Locate the cell with the specified text and output its (x, y) center coordinate. 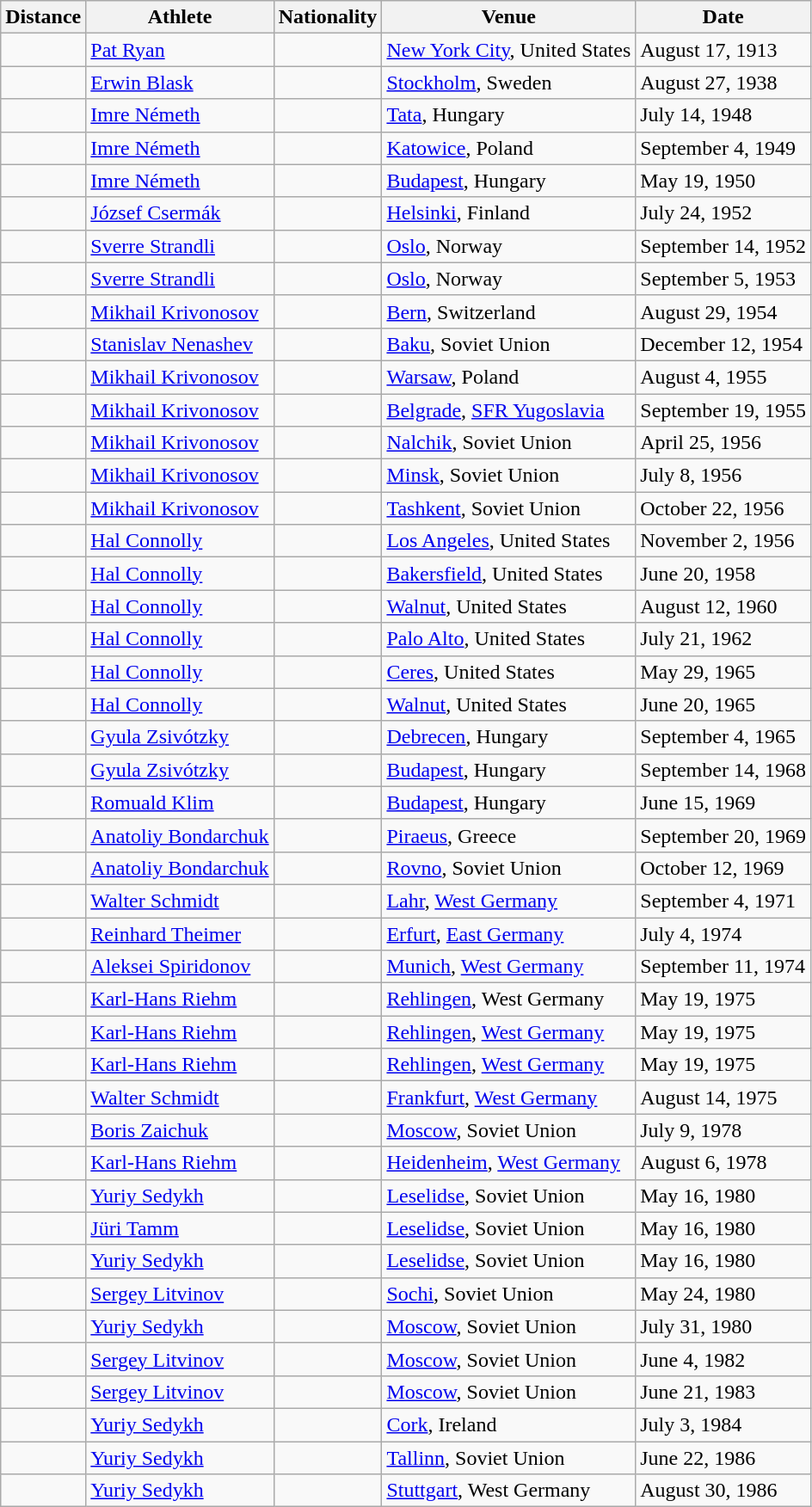
Lahr, West Germany (509, 901)
Los Angeles, United States (509, 541)
Helsinki, Finland (509, 213)
September 20, 1969 (723, 835)
July 21, 1962 (723, 639)
Bakersfield, United States (509, 574)
July 3, 1984 (723, 1424)
September 4, 1971 (723, 901)
April 25, 1956 (723, 443)
New York City, United States (509, 50)
Ceres, United States (509, 672)
June 20, 1958 (723, 574)
Date (723, 17)
July 24, 1952 (723, 213)
Rovno, Soviet Union (509, 868)
August 12, 1960 (723, 606)
Distance (43, 17)
Reinhard Theimer (180, 933)
Romuald Klim (180, 803)
June 22, 1986 (723, 1458)
July 9, 1978 (723, 1130)
Tata, Hungary (509, 115)
Erfurt, East Germany (509, 933)
Minsk, Soviet Union (509, 476)
September 4, 1965 (723, 737)
August 17, 1913 (723, 50)
June 21, 1983 (723, 1392)
Aleksei Spiridonov (180, 967)
July 4, 1974 (723, 933)
Frankfurt, West Germany (509, 1098)
August 30, 1986 (723, 1491)
August 4, 1955 (723, 377)
Tashkent, Soviet Union (509, 508)
October 22, 1956 (723, 508)
Katowice, Poland (509, 148)
Nationality (328, 17)
July 8, 1956 (723, 476)
Nalchik, Soviet Union (509, 443)
September 11, 1974 (723, 967)
June 4, 1982 (723, 1359)
Munich, West Germany (509, 967)
Heidenheim, West Germany (509, 1163)
August 27, 1938 (723, 83)
Warsaw, Poland (509, 377)
Erwin Blask (180, 83)
June 20, 1965 (723, 704)
May 29, 1965 (723, 672)
September 14, 1952 (723, 246)
September 14, 1968 (723, 770)
Venue (509, 17)
November 2, 1956 (723, 541)
August 29, 1954 (723, 311)
Debrecen, Hungary (509, 737)
July 14, 1948 (723, 115)
Palo Alto, United States (509, 639)
Belgrade, SFR Yugoslavia (509, 410)
September 4, 1949 (723, 148)
Bern, Switzerland (509, 311)
Stuttgart, West Germany (509, 1491)
June 15, 1969 (723, 803)
Baku, Soviet Union (509, 344)
Jüri Tamm (180, 1228)
July 31, 1980 (723, 1326)
May 24, 1980 (723, 1294)
October 12, 1969 (723, 868)
Cork, Ireland (509, 1424)
December 12, 1954 (723, 344)
Athlete (180, 17)
September 5, 1953 (723, 279)
Boris Zaichuk (180, 1130)
August 14, 1975 (723, 1098)
May 19, 1950 (723, 181)
August 6, 1978 (723, 1163)
Stanislav Nenashev (180, 344)
Piraeus, Greece (509, 835)
Tallinn, Soviet Union (509, 1458)
Stockholm, Sweden (509, 83)
Pat Ryan (180, 50)
József Csermák (180, 213)
Sochi, Soviet Union (509, 1294)
September 19, 1955 (723, 410)
